Return [X, Y] of the center of cell containing provided text 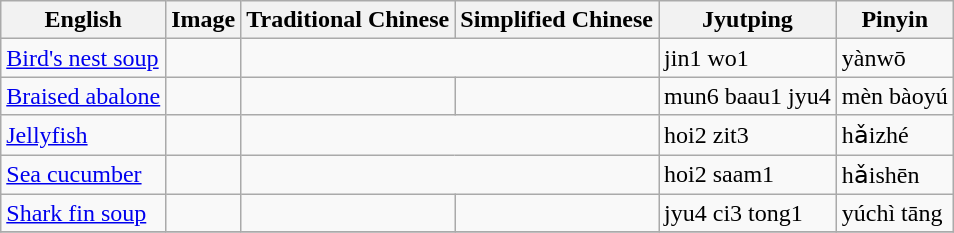
mèn bàoyú [894, 96]
yúchì tāng [894, 213]
hoi2 saam1 [748, 174]
Pinyin [894, 20]
yànwō [894, 58]
jin1 wo1 [748, 58]
jyu4 ci3 tong1 [748, 213]
Braised abalone [84, 96]
Traditional Chinese [348, 20]
hǎishēn [894, 174]
Jellyfish [84, 135]
Image [204, 20]
hǎizhé [894, 135]
Sea cucumber [84, 174]
Bird's nest soup [84, 58]
Shark fin soup [84, 213]
Jyutping [748, 20]
Simplified Chinese [557, 20]
hoi2 zit3 [748, 135]
mun6 baau1 jyu4 [748, 96]
English [84, 20]
